Scan for the cell matching the given text and deliver its [x, y] coordinate at center. 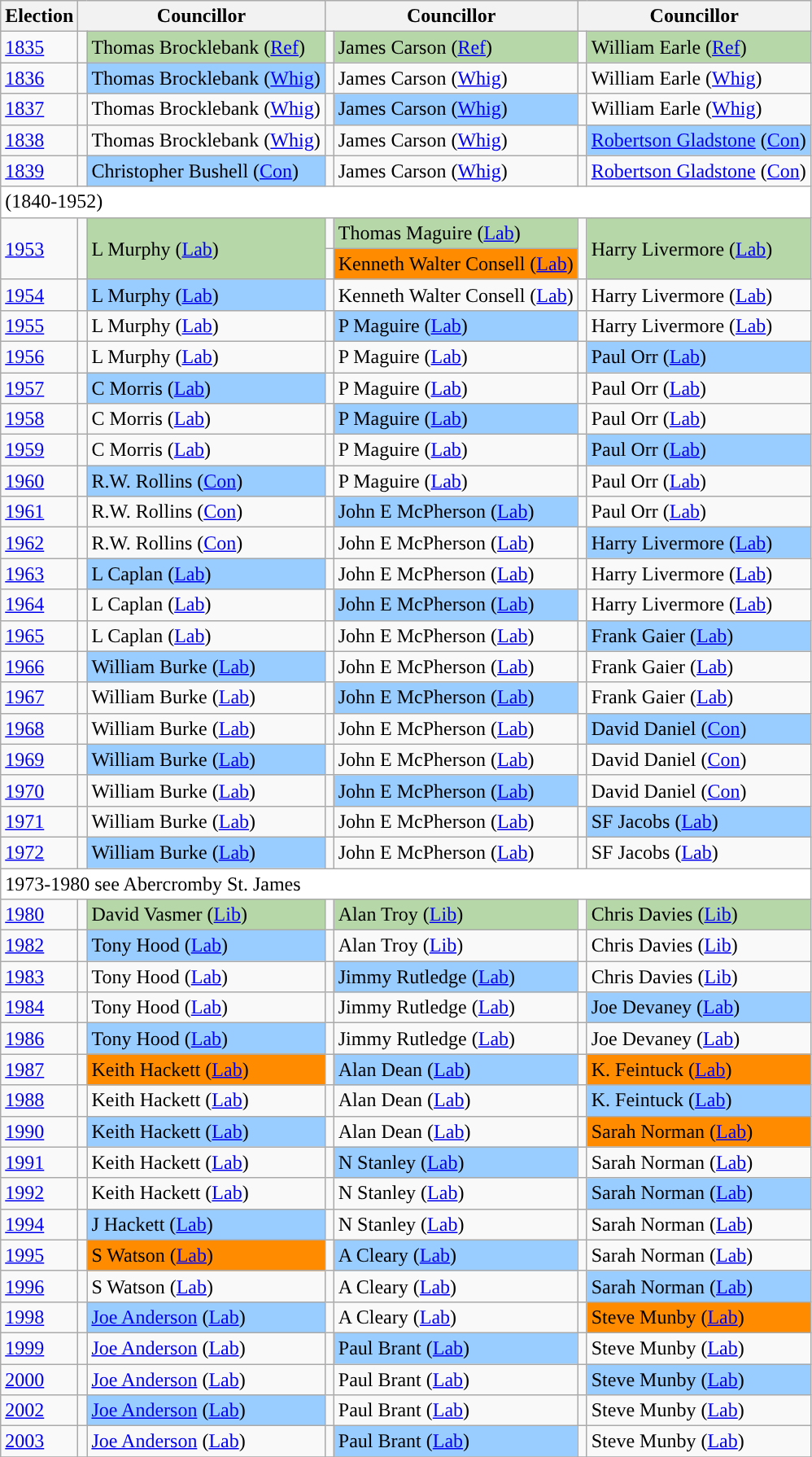
1962 [39, 543]
1960 [39, 481]
2002 [39, 1411]
James Carson (Ref) [456, 47]
1996 [39, 1286]
1967 [39, 698]
J Hackett (Lab) [206, 1224]
1953 [39, 248]
1961 [39, 512]
1959 [39, 450]
1957 [39, 388]
2000 [39, 1380]
1983 [39, 977]
2003 [39, 1442]
1987 [39, 1070]
1980 [39, 915]
1964 [39, 605]
1839 [39, 171]
1954 [39, 295]
1970 [39, 790]
1986 [39, 1039]
1999 [39, 1348]
1956 [39, 357]
1991 [39, 1162]
1982 [39, 946]
1969 [39, 759]
1973-1980 see Abercromby St. James [406, 883]
1968 [39, 728]
1966 [39, 667]
1971 [39, 821]
1836 [39, 78]
1972 [39, 852]
William Earle (Ref) [698, 47]
Election [39, 16]
1990 [39, 1131]
Thomas Brocklebank (Ref) [206, 47]
1992 [39, 1193]
Thomas Maguire (Lab) [456, 233]
1994 [39, 1224]
1955 [39, 326]
Christopher Bushell (Con) [206, 171]
1998 [39, 1317]
1984 [39, 1008]
1838 [39, 140]
1965 [39, 636]
1988 [39, 1100]
1835 [39, 47]
1963 [39, 574]
1958 [39, 419]
1995 [39, 1255]
1837 [39, 109]
David Vasmer (Lib) [206, 915]
(1840-1952) [406, 202]
